Capture the cell that displays the provided text and extract its (x, y) central coordinate. 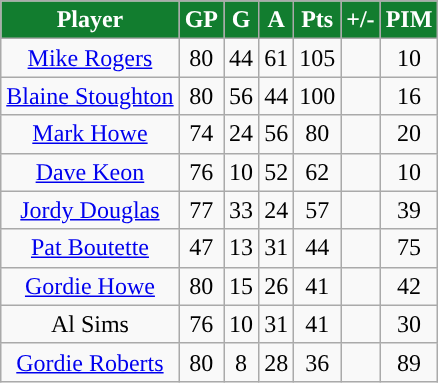
61 (276, 58)
G (242, 20)
Pts (318, 20)
8 (242, 362)
Al Sims (90, 324)
62 (318, 172)
Blaine Stoughton (90, 96)
13 (242, 248)
89 (409, 362)
Jordy Douglas (90, 210)
52 (276, 172)
105 (318, 58)
+/- (360, 20)
Mark Howe (90, 134)
74 (201, 134)
GP (201, 20)
42 (409, 286)
A (276, 20)
30 (409, 324)
57 (318, 210)
36 (318, 362)
28 (276, 362)
15 (242, 286)
Mike Rogers (90, 58)
16 (409, 96)
26 (276, 286)
100 (318, 96)
Gordie Howe (90, 286)
33 (242, 210)
75 (409, 248)
Pat Boutette (90, 248)
77 (201, 210)
39 (409, 210)
20 (409, 134)
Gordie Roberts (90, 362)
Player (90, 20)
PIM (409, 20)
Dave Keon (90, 172)
47 (201, 248)
